Locate the cell with the specified text and output its (X, Y) center coordinate. 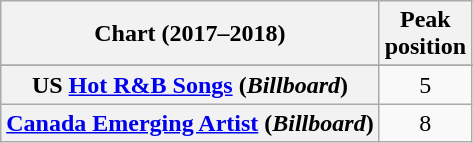
Canada Emerging Artist (Billboard) (190, 123)
5 (425, 85)
Chart (2017–2018) (190, 34)
Peakposition (425, 34)
US Hot R&B Songs (Billboard) (190, 85)
8 (425, 123)
